Detect which cell encompasses the target text, then output its (x, y) center coordinate. 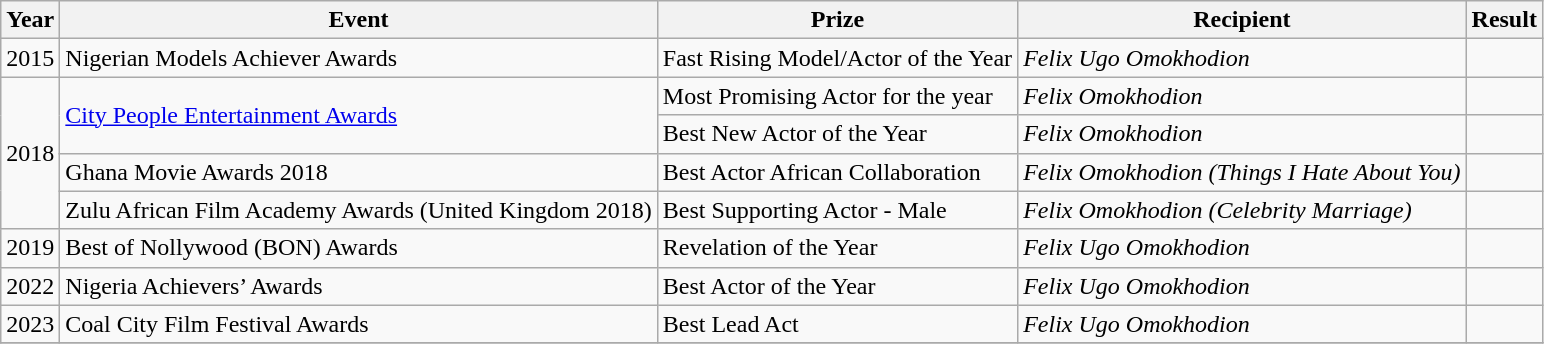
Best New Actor of the Year (837, 134)
Coal City Film Festival Awards (358, 324)
2022 (30, 286)
2018 (30, 153)
Most Promising Actor for the year (837, 96)
Result (1504, 20)
Zulu African Film Academy Awards (United Kingdom 2018) (358, 210)
Nigeria Achievers’ Awards (358, 286)
Ghana Movie Awards 2018 (358, 172)
Nigerian Models Achiever Awards (358, 58)
Best Actor of the Year (837, 286)
2015 (30, 58)
Best of Nollywood (BON) Awards (358, 248)
Felix Omokhodion (Things I Hate About You) (1242, 172)
Event (358, 20)
Best Actor African Collaboration (837, 172)
City People Entertainment Awards (358, 115)
Fast Rising Model/Actor of the Year (837, 58)
Felix Omokhodion (Celebrity Marriage) (1242, 210)
Revelation of the Year (837, 248)
Best Lead Act (837, 324)
2019 (30, 248)
Best Supporting Actor - Male (837, 210)
Year (30, 20)
Prize (837, 20)
2023 (30, 324)
Recipient (1242, 20)
